Locate the cell with the specified text and output its [X, Y] center coordinate. 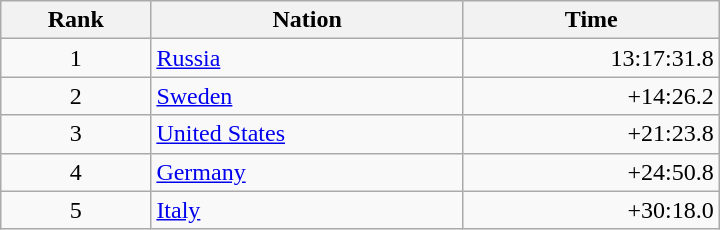
Germany [307, 172]
13:17:31.8 [591, 58]
1 [76, 58]
+24:50.8 [591, 172]
+21:23.8 [591, 134]
4 [76, 172]
Rank [76, 20]
Sweden [307, 96]
2 [76, 96]
+14:26.2 [591, 96]
Time [591, 20]
3 [76, 134]
+30:18.0 [591, 210]
Italy [307, 210]
5 [76, 210]
Nation [307, 20]
Russia [307, 58]
United States [307, 134]
